Identify which cell holds the provided text, then report its [x, y] central coordinate. 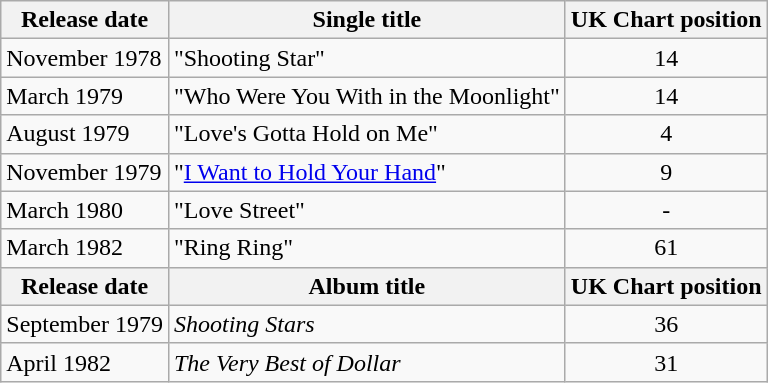
"I Want to Hold Your Hand" [366, 172]
March 1982 [85, 248]
61 [666, 248]
November 1979 [85, 172]
September 1979 [85, 324]
"Who Were You With in the Moonlight" [366, 96]
- [666, 210]
31 [666, 362]
36 [666, 324]
"Shooting Star" [366, 58]
Single title [366, 20]
November 1978 [85, 58]
9 [666, 172]
April 1982 [85, 362]
4 [666, 134]
"Ring Ring" [366, 248]
"Love Street" [366, 210]
"Love's Gotta Hold on Me" [366, 134]
Album title [366, 286]
The Very Best of Dollar [366, 362]
August 1979 [85, 134]
Shooting Stars [366, 324]
March 1979 [85, 96]
March 1980 [85, 210]
